From the cell containing the given text, extract its center point as (x, y) coordinate. 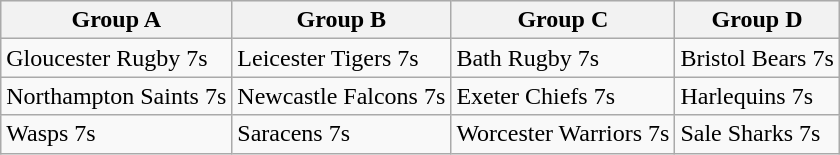
Wasps 7s (116, 134)
Group C (563, 20)
Group D (757, 20)
Exeter Chiefs 7s (563, 96)
Worcester Warriors 7s (563, 134)
Saracens 7s (342, 134)
Bath Rugby 7s (563, 58)
Leicester Tigers 7s (342, 58)
Group B (342, 20)
Sale Sharks 7s (757, 134)
Bristol Bears 7s (757, 58)
Northampton Saints 7s (116, 96)
Group A (116, 20)
Gloucester Rugby 7s (116, 58)
Newcastle Falcons 7s (342, 96)
Harlequins 7s (757, 96)
